Extract the [x, y] coordinate from the center of the cell holding the provided text.  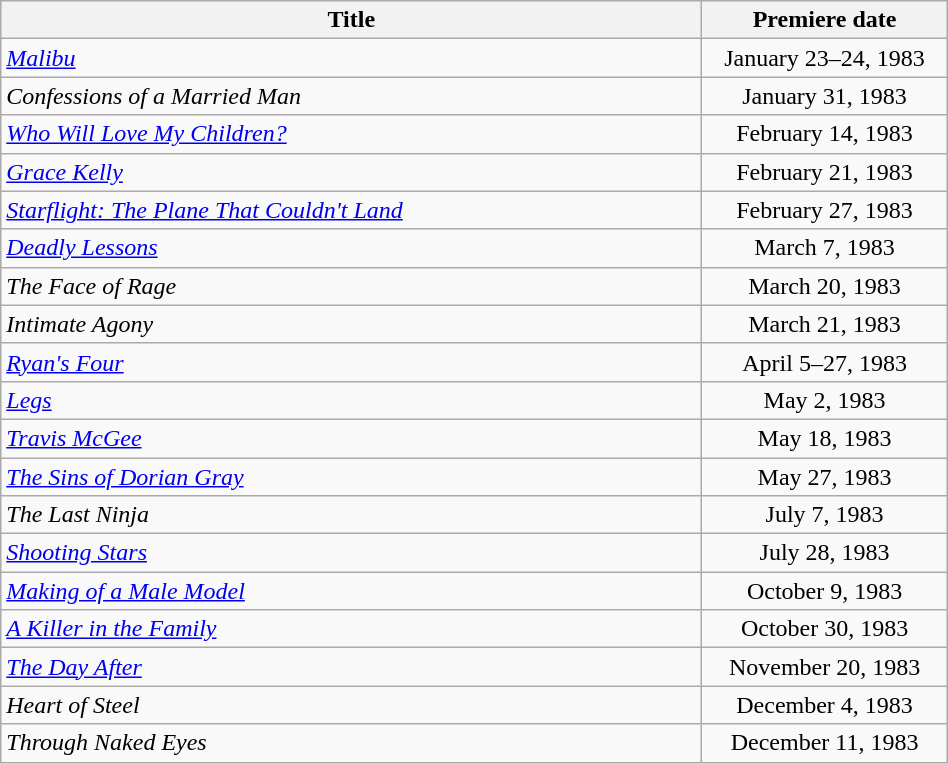
Title [352, 20]
Shooting Stars [352, 553]
Grace Kelly [352, 172]
Legs [352, 400]
November 20, 1983 [824, 667]
A Killer in the Family [352, 629]
Making of a Male Model [352, 591]
Starflight: The Plane That Couldn't Land [352, 210]
The Last Ninja [352, 515]
Heart of Steel [352, 705]
Premiere date [824, 20]
October 9, 1983 [824, 591]
May 2, 1983 [824, 400]
Intimate Agony [352, 324]
May 18, 1983 [824, 438]
Ryan's Four [352, 362]
The Face of Rage [352, 286]
January 23–24, 1983 [824, 58]
July 7, 1983 [824, 515]
The Day After [352, 667]
March 7, 1983 [824, 248]
Through Naked Eyes [352, 743]
March 21, 1983 [824, 324]
Travis McGee [352, 438]
July 28, 1983 [824, 553]
The Sins of Dorian Gray [352, 477]
February 21, 1983 [824, 172]
Malibu [352, 58]
February 27, 1983 [824, 210]
January 31, 1983 [824, 96]
December 11, 1983 [824, 743]
April 5–27, 1983 [824, 362]
Confessions of a Married Man [352, 96]
March 20, 1983 [824, 286]
October 30, 1983 [824, 629]
Who Will Love My Children? [352, 134]
December 4, 1983 [824, 705]
May 27, 1983 [824, 477]
Deadly Lessons [352, 248]
February 14, 1983 [824, 134]
